Capture the cell that displays the provided text and extract its (X, Y) central coordinate. 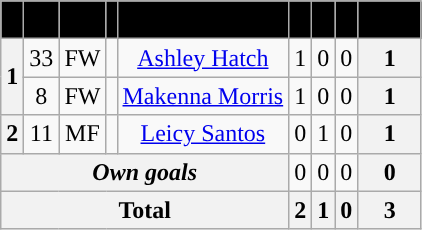
Makenna Morris (203, 96)
Own goals (145, 172)
8 (42, 96)
Leicy Santos (203, 134)
MF (82, 134)
Name (203, 20)
3 (390, 210)
11 (42, 134)
33 (42, 58)
Ashley Hatch (203, 58)
